Return the [X, Y] coordinate for the center point of the cell that contains the specified text.  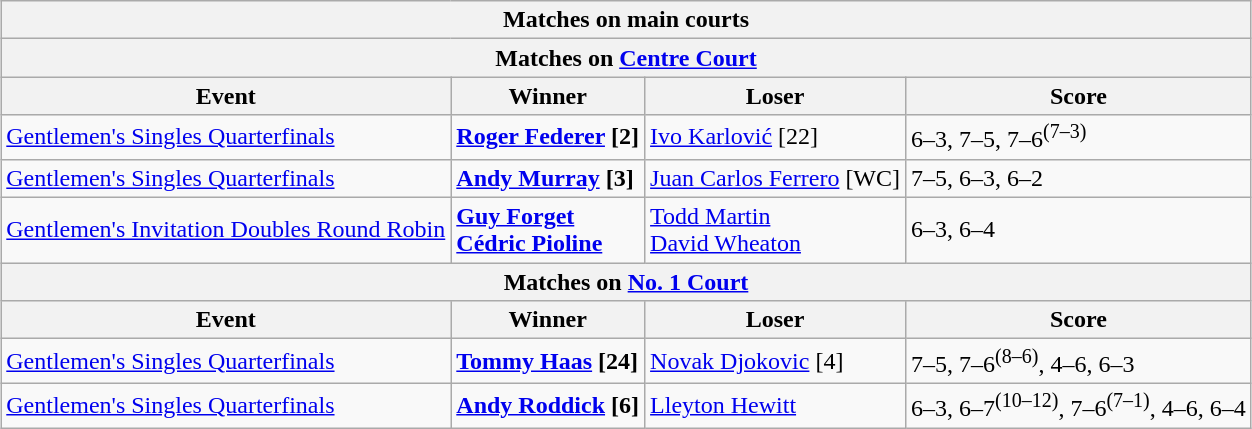
6–3, 7–5, 7–6(7–3) [1079, 138]
Ivo Karlović [22] [776, 138]
6–3, 6–4 [1079, 230]
Matches on main courts [626, 20]
Matches on Centre Court [626, 58]
Gentlemen's Invitation Doubles Round Robin [226, 230]
Juan Carlos Ferrero [WC] [776, 178]
Andy Roddick [6] [548, 406]
Lleyton Hewitt [776, 406]
Andy Murray [3] [548, 178]
7–5, 7–6(8–6), 4–6, 6–3 [1079, 362]
Roger Federer [2] [548, 138]
Matches on No. 1 Court [626, 282]
Novak Djokovic [4] [776, 362]
6–3, 6–7(10–12), 7–6(7–1), 4–6, 6–4 [1079, 406]
Todd Martin David Wheaton [776, 230]
Guy Forget Cédric Pioline [548, 230]
7–5, 6–3, 6–2 [1079, 178]
Tommy Haas [24] [548, 362]
